Determine the (X, Y) coordinate at the center of the cell enclosing the given text.  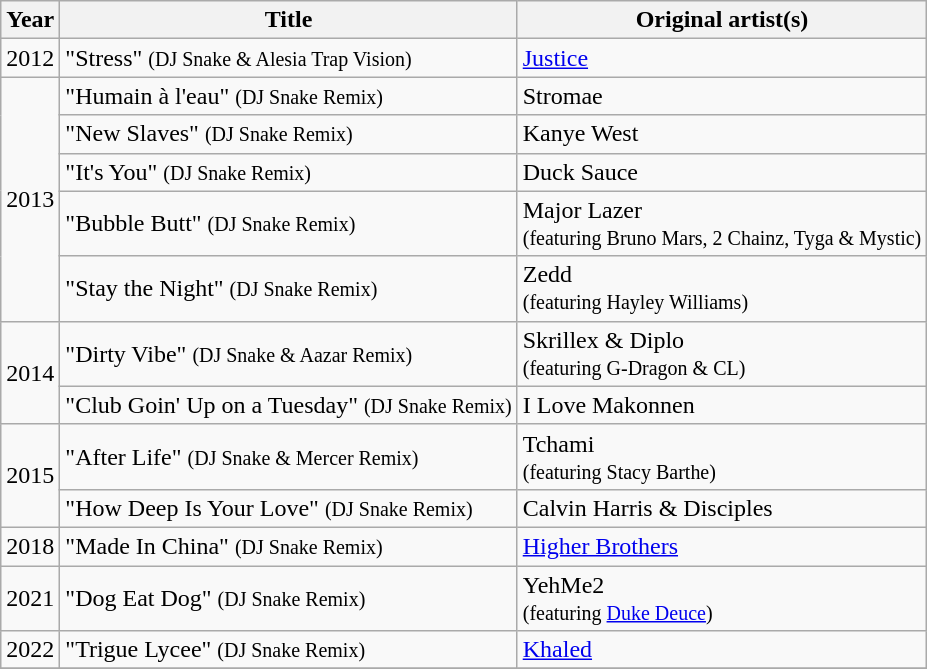
"Stay the Night" (DJ Snake Remix) (288, 288)
"Club Goin' Up on a Tuesday" (DJ Snake Remix) (288, 405)
2021 (30, 598)
Tchami(featuring Stacy Barthe) (722, 456)
Original artist(s) (722, 20)
Justice (722, 58)
2014 (30, 372)
Title (288, 20)
"How Deep Is Your Love" (DJ Snake Remix) (288, 508)
Major Lazer(featuring Bruno Mars, 2 Chainz, Tyga & Mystic) (722, 224)
2012 (30, 58)
"After Life" (DJ Snake & Mercer Remix) (288, 456)
Zedd(featuring Hayley Williams) (722, 288)
Year (30, 20)
Calvin Harris & Disciples (722, 508)
"Trigue Lycee" (DJ Snake Remix) (288, 650)
Khaled (722, 650)
Duck Sauce (722, 172)
Skrillex & Diplo(featuring G-Dragon & CL) (722, 354)
"New Slaves" (DJ Snake Remix) (288, 134)
"Dirty Vibe" (DJ Snake & Aazar Remix) (288, 354)
"Bubble Butt" (DJ Snake Remix) (288, 224)
Stromae (722, 96)
"Made In China" (DJ Snake Remix) (288, 546)
Kanye West (722, 134)
I Love Makonnen (722, 405)
Higher Brothers (722, 546)
"Humain à l'eau" (DJ Snake Remix) (288, 96)
"Dog Eat Dog" (DJ Snake Remix) (288, 598)
2013 (30, 199)
"Stress" (DJ Snake & Alesia Trap Vision) (288, 58)
2015 (30, 476)
2022 (30, 650)
2018 (30, 546)
YehMe2(featuring Duke Deuce) (722, 598)
"It's You" (DJ Snake Remix) (288, 172)
